From the cell containing the given text, extract its center point as [X, Y] coordinate. 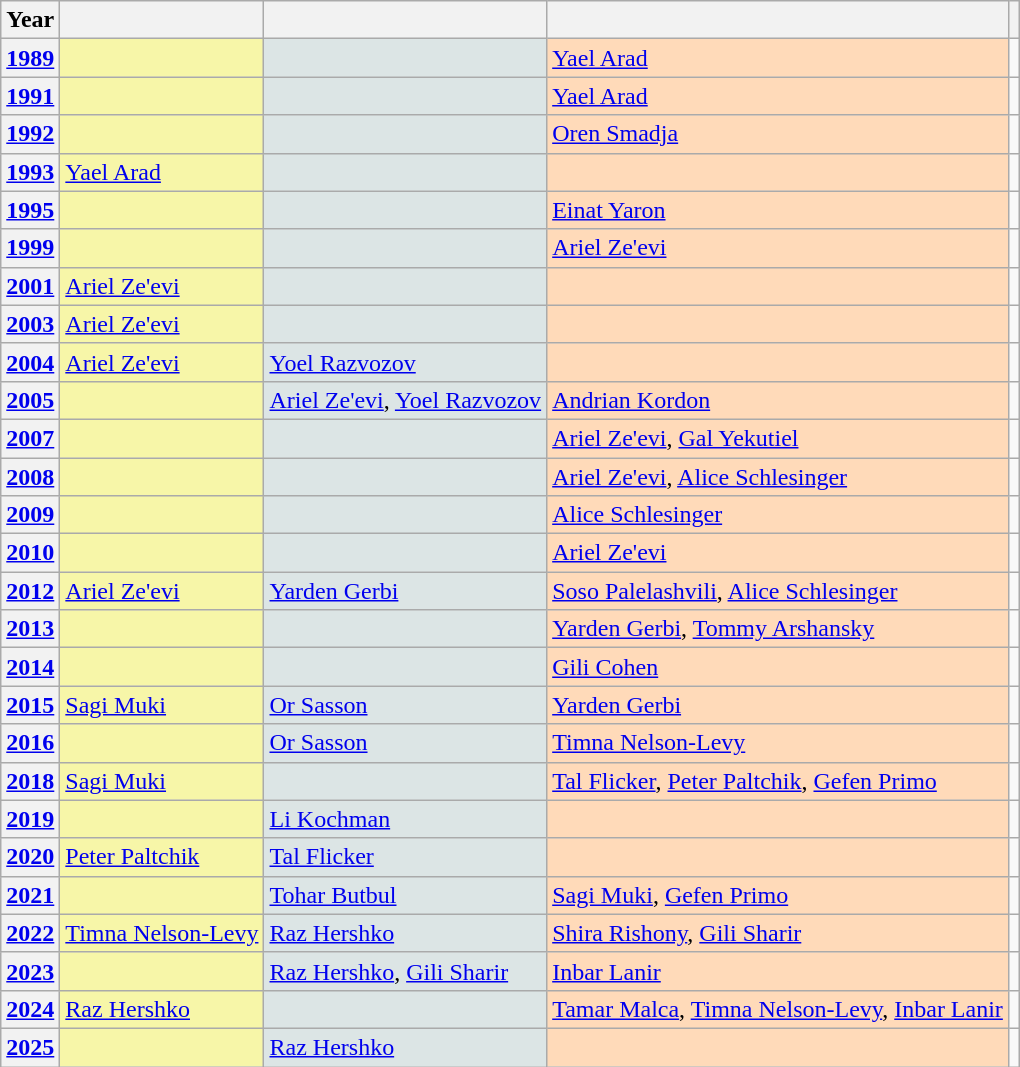
Yoel Razvozov [406, 362]
2001 [30, 286]
Ariel Ze'evi, Gal Yekutiel [778, 438]
Soso Palelashvili, Alice Schlesinger [778, 591]
2021 [30, 895]
Sagi Muki, Gefen Primo [778, 895]
2024 [30, 1009]
Oren Smadja [778, 134]
1999 [30, 248]
Year [30, 20]
2019 [30, 819]
2023 [30, 971]
Tamar Malca, Timna Nelson-Levy, Inbar Lanir [778, 1009]
2013 [30, 629]
Inbar Lanir [778, 971]
Tohar Butbul [406, 895]
1995 [30, 210]
2014 [30, 667]
2012 [30, 591]
Andrian Kordon [778, 400]
Li Kochman [406, 819]
Gili Cohen [778, 667]
Yarden Gerbi, Tommy Arshansky [778, 629]
2005 [30, 400]
Raz Hershko, Gili Sharir [406, 971]
2009 [30, 515]
2018 [30, 781]
Peter Paltchik [162, 857]
1989 [30, 58]
Ariel Ze'evi, Alice Schlesinger [778, 477]
Ariel Ze'evi, Yoel Razvozov [406, 400]
2008 [30, 477]
2010 [30, 553]
2007 [30, 438]
2004 [30, 362]
Tal Flicker, Peter Paltchik, Gefen Primo [778, 781]
2003 [30, 324]
2016 [30, 743]
2025 [30, 1047]
Tal Flicker [406, 857]
2022 [30, 933]
1992 [30, 134]
Shira Rishony, Gili Sharir [778, 933]
Einat Yaron [778, 210]
1993 [30, 172]
2020 [30, 857]
1991 [30, 96]
Alice Schlesinger [778, 515]
2015 [30, 705]
